Return [x, y] of the center of cell containing provided text 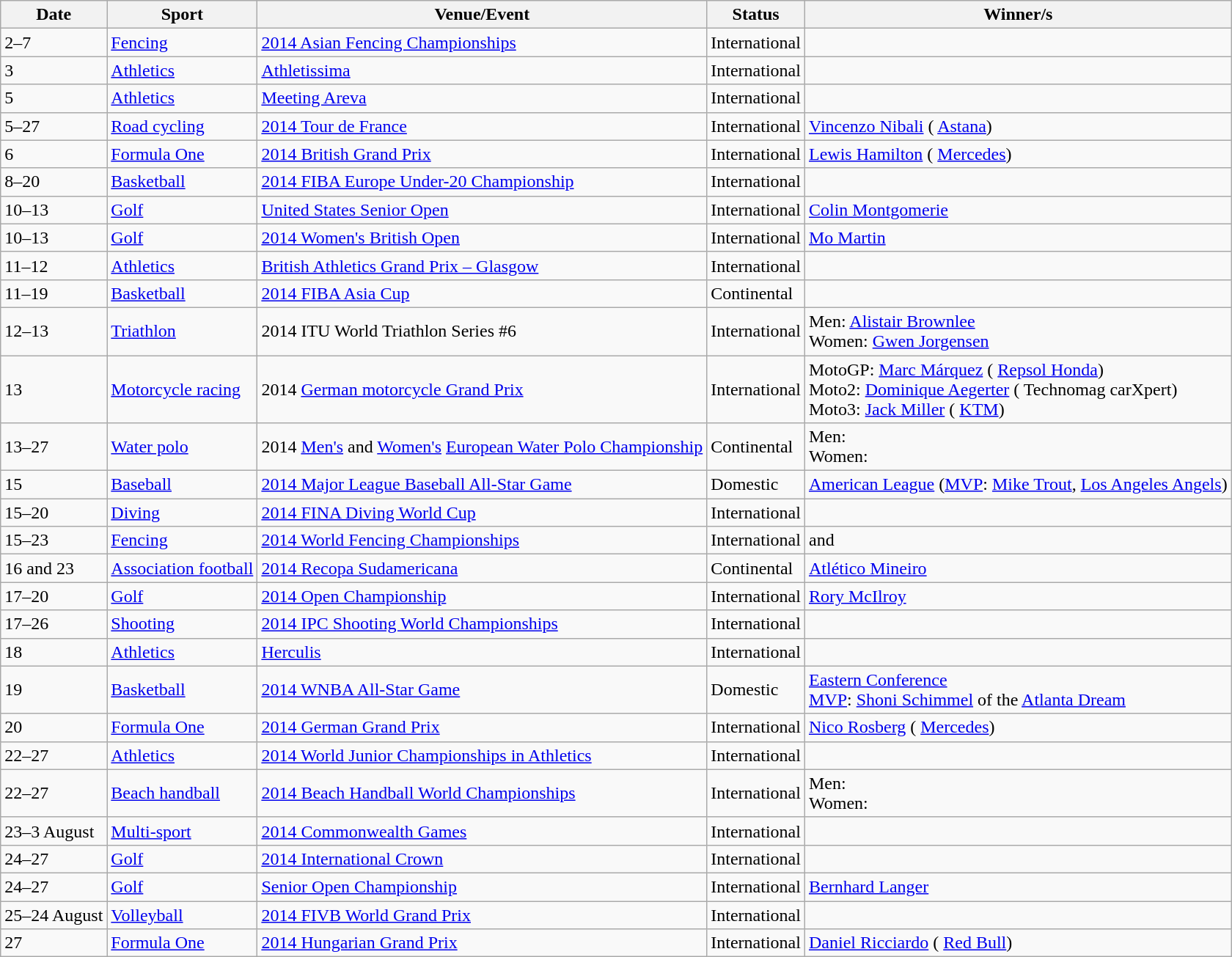
United States Senior Open [483, 210]
2014 Women's British Open [483, 238]
MotoGP: Marc Márquez ( Repsol Honda)Moto2: Dominique Aegerter ( Technomag carXpert)Moto3: Jack Miller ( KTM) [1018, 389]
Triathlon [182, 331]
Athletissima [483, 70]
Nico Rosberg ( Mercedes) [1018, 727]
19 [54, 689]
2014 FINA Diving World Cup [483, 513]
Multi-sport [182, 831]
Senior Open Championship [483, 887]
2014 German Grand Prix [483, 727]
3 [54, 70]
2014 Tour de France [483, 126]
2014 IPC Shooting World Championships [483, 624]
Diving [182, 513]
2014 World Junior Championships in Athletics [483, 755]
15–20 [54, 513]
Venue/Event [483, 15]
Herculis [483, 652]
2014 FIVB World Grand Prix [483, 914]
2014 International Crown [483, 859]
2014 British Grand Prix [483, 154]
5–27 [54, 126]
Bernhard Langer [1018, 887]
Date [54, 15]
15–23 [54, 540]
16 and 23 [54, 568]
13–27 [54, 447]
11–19 [54, 293]
Baseball [182, 485]
Daniel Ricciardo ( Red Bull) [1018, 943]
Colin Montgomerie [1018, 210]
Shooting [182, 624]
5 [54, 98]
British Athletics Grand Prix – Glasgow [483, 265]
Winner/s [1018, 15]
18 [54, 652]
Sport [182, 15]
Atlético Mineiro [1018, 568]
American League (MVP: Mike Trout, Los Angeles Angels) [1018, 485]
8–20 [54, 182]
2014 WNBA All-Star Game [483, 689]
2014 World Fencing Championships [483, 540]
Association football [182, 568]
Status [756, 15]
27 [54, 943]
Vincenzo Nibali ( Astana) [1018, 126]
Beach handball [182, 793]
11–12 [54, 265]
Road cycling [182, 126]
Motorcycle racing [182, 389]
Lewis Hamilton ( Mercedes) [1018, 154]
2014 Men's and Women's European Water Polo Championship [483, 447]
17–26 [54, 624]
Meeting Areva [483, 98]
2014 FIBA Europe Under-20 Championship [483, 182]
2014 Commonwealth Games [483, 831]
2014 Asian Fencing Championships [483, 43]
15 [54, 485]
2014 Beach Handball World Championships [483, 793]
and [1018, 540]
2014 German motorcycle Grand Prix [483, 389]
Rory McIlroy [1018, 596]
25–24 August [54, 914]
Water polo [182, 447]
2–7 [54, 43]
Men: Alistair BrownleeWomen: Gwen Jorgensen [1018, 331]
2014 Recopa Sudamericana [483, 568]
2014 ITU World Triathlon Series #6 [483, 331]
6 [54, 154]
13 [54, 389]
2014 FIBA Asia Cup [483, 293]
2014 Open Championship [483, 596]
Mo Martin [1018, 238]
2014 Major League Baseball All-Star Game [483, 485]
20 [54, 727]
Eastern ConferenceMVP: Shoni Schimmel of the Atlanta Dream [1018, 689]
2014 Hungarian Grand Prix [483, 943]
12–13 [54, 331]
23–3 August [54, 831]
Volleyball [182, 914]
17–20 [54, 596]
